Provide the (X, Y) coordinate of the cell's center where the given text is located.  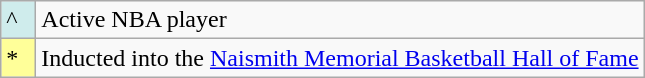
Inducted into the Naismith Memorial Basketball Hall of Fame (340, 58)
^ (18, 20)
* (18, 58)
Active NBA player (340, 20)
